Provide the [x, y] coordinate of the cell's center where the given text is located.  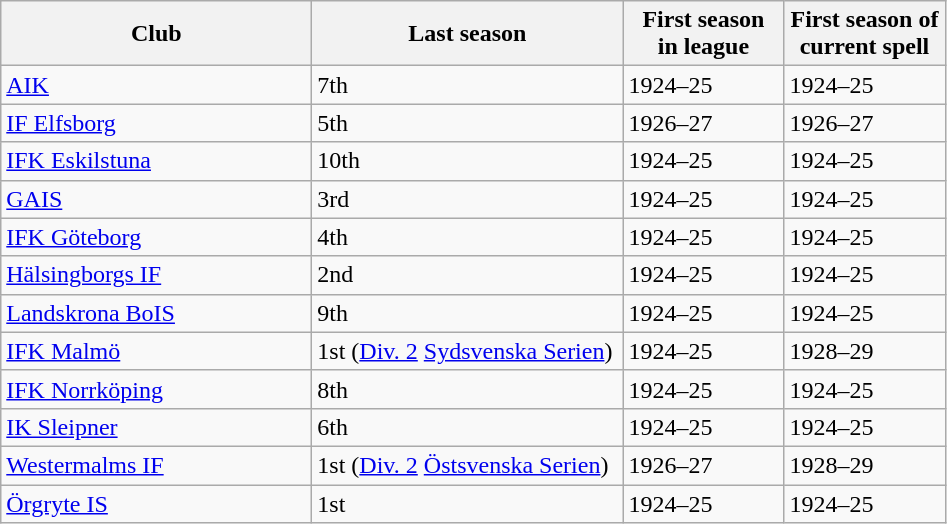
8th [468, 389]
IF Elfsborg [156, 123]
First season ofcurrent spell [864, 34]
Landskrona BoIS [156, 313]
3rd [468, 199]
IFK Göteborg [156, 237]
GAIS [156, 199]
IFK Norrköping [156, 389]
5th [468, 123]
Westermalms IF [156, 465]
Club [156, 34]
7th [468, 85]
6th [468, 427]
4th [468, 237]
Hälsingborgs IF [156, 275]
1st (Div. 2 Sydsvenska Serien) [468, 351]
Last season [468, 34]
1st (Div. 2 Östsvenska Serien) [468, 465]
2nd [468, 275]
9th [468, 313]
10th [468, 161]
1st [468, 503]
First seasonin league [704, 34]
Örgryte IS [156, 503]
IFK Eskilstuna [156, 161]
IFK Malmö [156, 351]
AIK [156, 85]
IK Sleipner [156, 427]
